Extract the [x, y] coordinate from the center of the cell holding the provided text.  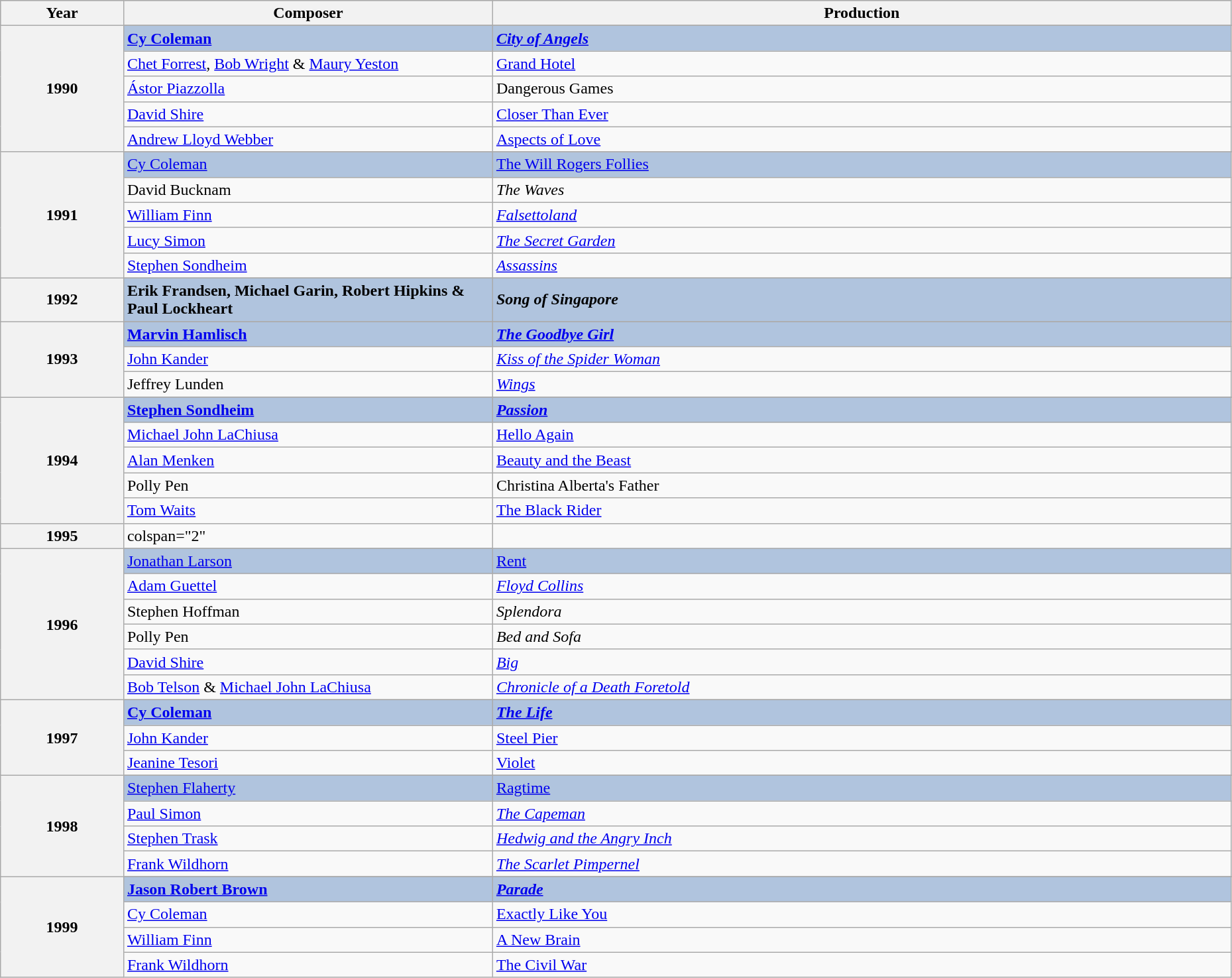
Stephen Trask [308, 839]
Grand Hotel [862, 64]
Beauty and the Beast [862, 460]
Alan Menken [308, 460]
A New Brain [862, 940]
colspan="2" [308, 536]
Chet Forrest, Bob Wright & Maury Yeston [308, 64]
Hello Again [862, 435]
Stephen Flaherty [308, 788]
Aspects of Love [862, 139]
Hedwig and the Angry Inch [862, 839]
Closer Than Ever [862, 114]
1996 [62, 624]
Exactly Like You [862, 914]
The Waves [862, 190]
Floyd Collins [862, 586]
1991 [62, 215]
Rent [862, 561]
Chronicle of a Death Foretold [862, 687]
Bob Telson & Michael John LaChiusa [308, 687]
The Secret Garden [862, 240]
Wings [862, 385]
Paul Simon [308, 814]
Ragtime [862, 788]
1999 [62, 927]
Big [862, 662]
1998 [62, 826]
Bed and Sofa [862, 637]
Lucy Simon [308, 240]
Jason Robert Brown [308, 889]
Passion [862, 410]
Parade [862, 889]
Assassins [862, 265]
The Life [862, 712]
Violet [862, 763]
The Scarlet Pimpernel [862, 864]
Erik Frandsen, Michael Garin, Robert Hipkins & Paul Lockheart [308, 300]
1993 [62, 359]
Falsettoland [862, 215]
Jeffrey Lunden [308, 385]
Marvin Hamlisch [308, 334]
Splendora [862, 611]
1990 [62, 89]
Kiss of the Spider Woman [862, 359]
Jonathan Larson [308, 561]
Tom Waits [308, 511]
The Will Rogers Follies [862, 164]
Christina Alberta's Father [862, 485]
Adam Guettel [308, 586]
Dangerous Games [862, 89]
Jeanine Tesori [308, 763]
1994 [62, 460]
Ástor Piazzolla [308, 89]
Production [862, 13]
1997 [62, 737]
Composer [308, 13]
Michael John LaChiusa [308, 435]
Steel Pier [862, 738]
The Capeman [862, 814]
City of Angels [862, 38]
1995 [62, 536]
Stephen Hoffman [308, 611]
Year [62, 13]
Andrew Lloyd Webber [308, 139]
The Goodbye Girl [862, 334]
The Black Rider [862, 511]
Song of Singapore [862, 300]
1992 [62, 300]
The Civil War [862, 965]
David Bucknam [308, 190]
